Identify which cell holds the provided text, then report its (X, Y) central coordinate. 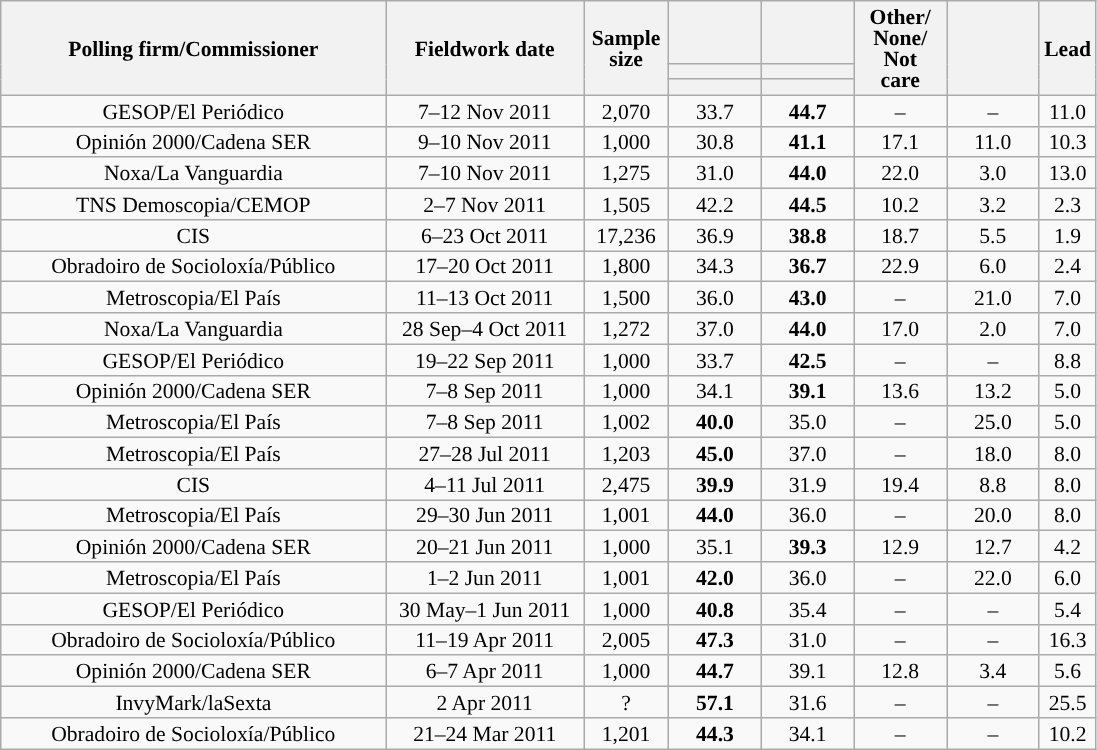
36.7 (808, 266)
13.0 (1068, 174)
5.6 (1068, 672)
1,272 (626, 328)
57.1 (716, 702)
20.0 (992, 516)
44.5 (808, 204)
16.3 (1068, 640)
38.8 (808, 236)
1.9 (1068, 236)
2,070 (626, 110)
11–19 Apr 2011 (485, 640)
2.0 (992, 328)
21–24 Mar 2011 (485, 734)
27–28 Jul 2011 (485, 454)
36.9 (716, 236)
12.8 (900, 672)
6–7 Apr 2011 (485, 672)
35.1 (716, 546)
39.3 (808, 546)
45.0 (716, 454)
2.4 (1068, 266)
2,475 (626, 484)
25.5 (1068, 702)
34.3 (716, 266)
17.0 (900, 328)
41.1 (808, 142)
10.3 (1068, 142)
1,800 (626, 266)
42.5 (808, 360)
12.9 (900, 546)
InvyMark/laSexta (194, 702)
17,236 (626, 236)
4.2 (1068, 546)
19–22 Sep 2011 (485, 360)
Sample size (626, 48)
1,500 (626, 298)
30 May–1 Jun 2011 (485, 608)
3.0 (992, 174)
1,275 (626, 174)
40.8 (716, 608)
13.2 (992, 390)
5.4 (1068, 608)
3.2 (992, 204)
47.3 (716, 640)
35.4 (808, 608)
12.7 (992, 546)
4–11 Jul 2011 (485, 484)
1,203 (626, 454)
18.0 (992, 454)
42.2 (716, 204)
21.0 (992, 298)
22.9 (900, 266)
2–7 Nov 2011 (485, 204)
1,201 (626, 734)
5.5 (992, 236)
2 Apr 2011 (485, 702)
1,505 (626, 204)
17–20 Oct 2011 (485, 266)
? (626, 702)
29–30 Jun 2011 (485, 516)
2,005 (626, 640)
18.7 (900, 236)
19.4 (900, 484)
31.9 (808, 484)
43.0 (808, 298)
9–10 Nov 2011 (485, 142)
Polling firm/Commissioner (194, 48)
39.9 (716, 484)
31.6 (808, 702)
17.1 (900, 142)
40.0 (716, 422)
Lead (1068, 48)
6–23 Oct 2011 (485, 236)
1–2 Jun 2011 (485, 578)
3.4 (992, 672)
35.0 (808, 422)
11–13 Oct 2011 (485, 298)
30.8 (716, 142)
25.0 (992, 422)
TNS Demoscopia/CEMOP (194, 204)
Fieldwork date (485, 48)
20–21 Jun 2011 (485, 546)
7–10 Nov 2011 (485, 174)
13.6 (900, 390)
7–12 Nov 2011 (485, 110)
Other/None/Notcare (900, 48)
42.0 (716, 578)
2.3 (1068, 204)
44.3 (716, 734)
1,002 (626, 422)
28 Sep–4 Oct 2011 (485, 328)
